Find where the given text appears and provide that cell's center as [X, Y] coordinate. 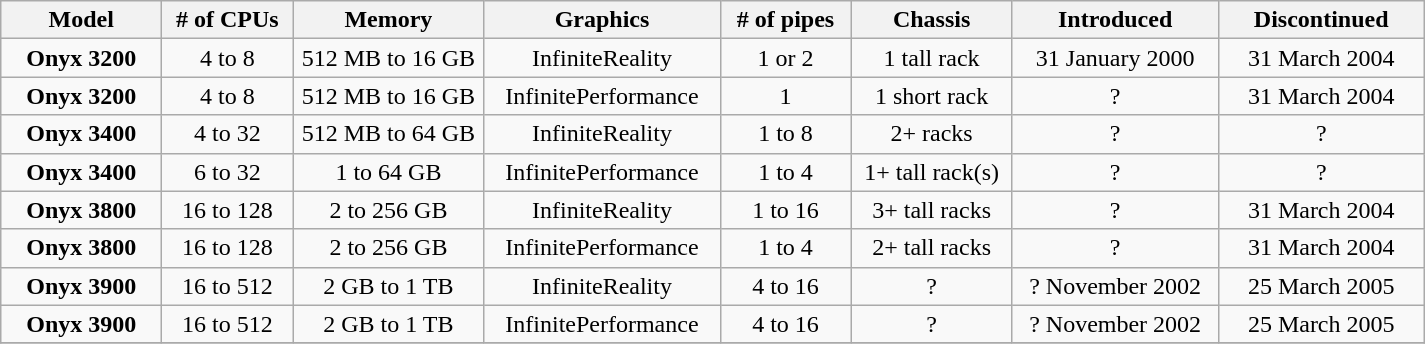
Memory [388, 20]
1 to 8 [786, 134]
3+ tall racks [932, 210]
1+ tall rack(s) [932, 172]
# of CPUs [228, 20]
Introduced [1115, 20]
Discontinued [1321, 20]
1 tall rack [932, 58]
1 short rack [932, 96]
Graphics [602, 20]
1 to 64 GB [388, 172]
4 to 32 [228, 134]
6 to 32 [228, 172]
2+ tall racks [932, 248]
1 to 16 [786, 210]
31 January 2000 [1115, 58]
1 [786, 96]
2+ racks [932, 134]
# of pipes [786, 20]
Chassis [932, 20]
1 or 2 [786, 58]
512 MB to 64 GB [388, 134]
Model [82, 20]
